Output the [X, Y] coordinate of the center of the cell containing the given text.  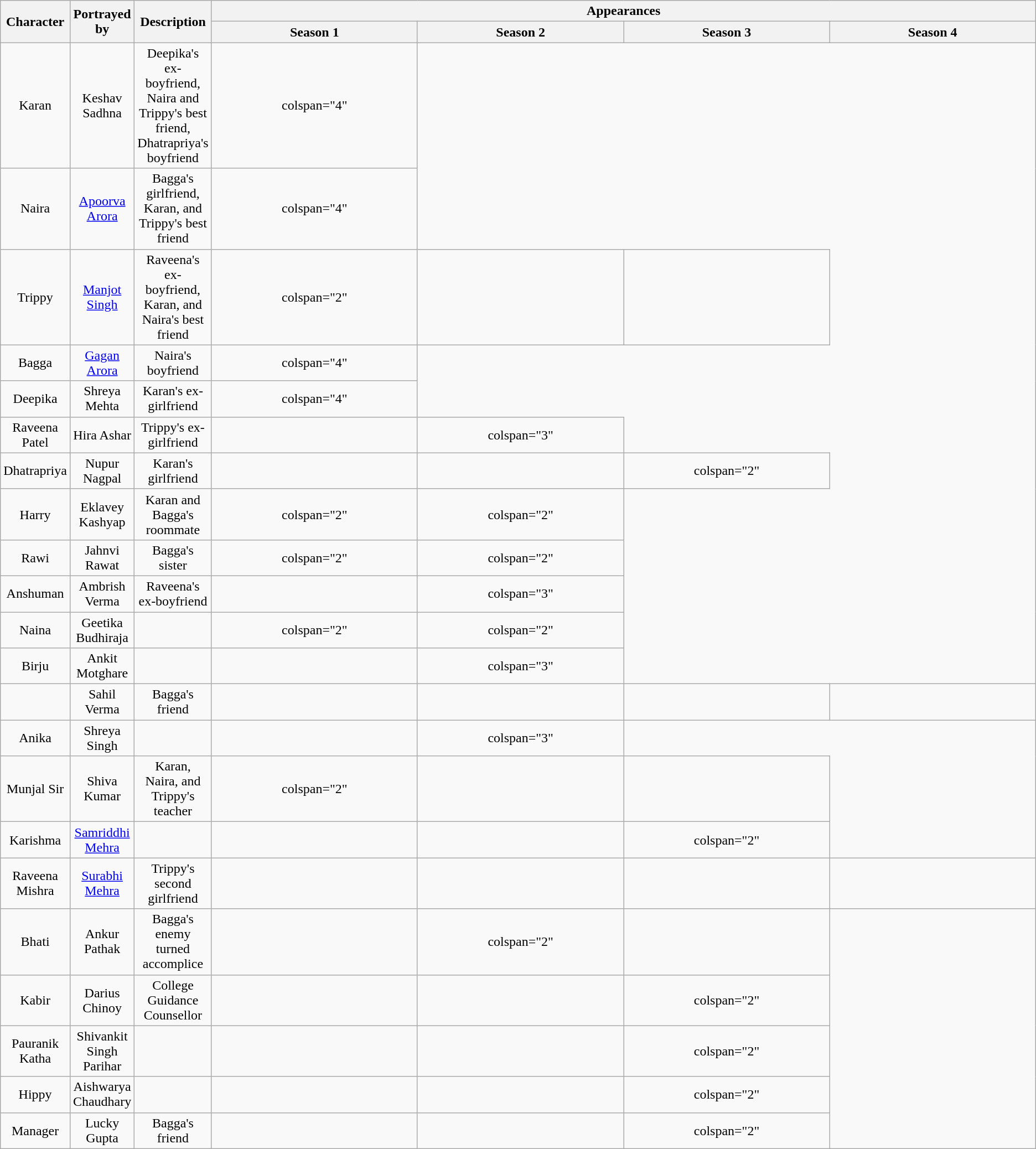
Hira Ashar [102, 435]
College Guidance Counsellor [173, 1000]
Trippy's second girlfriend [173, 883]
Gagan Arora [102, 363]
Karan [35, 105]
Deepika [35, 398]
Naira's boyfriend [173, 363]
Naina [35, 630]
Appearances [623, 11]
Season 2 [520, 32]
Bhati [35, 942]
Raveena Mishra [35, 883]
Eklavey Kashyap [102, 514]
Shreya Mehta [102, 398]
Karishma [35, 840]
Geetika Budhiraja [102, 630]
Season 3 [727, 32]
Description [173, 22]
Pauranik Katha [35, 1051]
Birju [35, 666]
Trippy [35, 297]
Rawi [35, 558]
Trippy's ex-girlfriend [173, 435]
Surabhi Mehra [102, 883]
Raveena Patel [35, 435]
Keshav Sadhna [102, 105]
Darius Chinoy [102, 1000]
Apoorva Arora [102, 209]
Jahnvi Rawat [102, 558]
Anika [35, 738]
Anshuman [35, 593]
Sahil Verma [102, 702]
Ankit Motghare [102, 666]
Bagga's sister [173, 558]
Character [35, 22]
Aishwarya Chaudhary [102, 1095]
Ankur Pathak [102, 942]
Bagga's girlfriend, Karan, and Trippy's best friend [173, 209]
Bagga [35, 363]
Karan's ex-girlfriend [173, 398]
Raveena's ex-boyfriend, Karan, and Naira's best friend [173, 297]
Karan, Naira, and Trippy's teacher [173, 789]
Dhatrapriya [35, 470]
Manager [35, 1130]
Harry [35, 514]
Deepika's ex-boyfriend, Naira and Trippy's best friend, Dhatrapriya's boyfriend [173, 105]
Lucky Gupta [102, 1130]
Nupur Nagpal [102, 470]
Ambrish Verma [102, 593]
Samriddhi Mehra [102, 840]
Kabir [35, 1000]
Manjot Singh [102, 297]
Munjal Sir [35, 789]
Season 4 [933, 32]
Season 1 [314, 32]
Karan's girlfriend [173, 470]
Karan and Bagga's roommate [173, 514]
Shreya Singh [102, 738]
Shiva Kumar [102, 789]
Portrayed by [102, 22]
Shivankit Singh Parihar [102, 1051]
Bagga's enemy turned accomplice [173, 942]
Hippy [35, 1095]
Raveena's ex-boyfriend [173, 593]
Naira [35, 209]
